Provide the (x, y) coordinate of the cell's center where the given text is located.  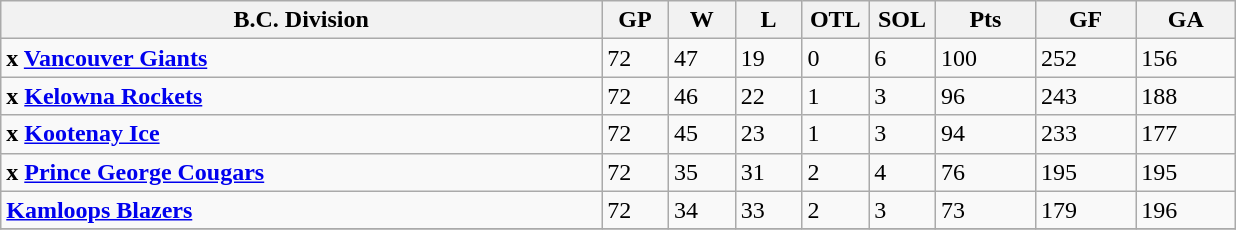
GP (636, 20)
196 (1186, 210)
156 (1186, 58)
177 (1186, 134)
B.C. Division (302, 20)
46 (702, 96)
31 (768, 172)
L (768, 20)
6 (902, 58)
x Kootenay Ice (302, 134)
Pts (985, 20)
94 (985, 134)
SOL (902, 20)
34 (702, 210)
35 (702, 172)
243 (1086, 96)
GF (1086, 20)
76 (985, 172)
GA (1186, 20)
100 (985, 58)
233 (1086, 134)
22 (768, 96)
W (702, 20)
47 (702, 58)
33 (768, 210)
73 (985, 210)
96 (985, 96)
Kamloops Blazers (302, 210)
19 (768, 58)
4 (902, 172)
252 (1086, 58)
179 (1086, 210)
x Prince George Cougars (302, 172)
188 (1186, 96)
45 (702, 134)
x Kelowna Rockets (302, 96)
23 (768, 134)
0 (836, 58)
OTL (836, 20)
x Vancouver Giants (302, 58)
